Capture the cell that displays the provided text and extract its (X, Y) central coordinate. 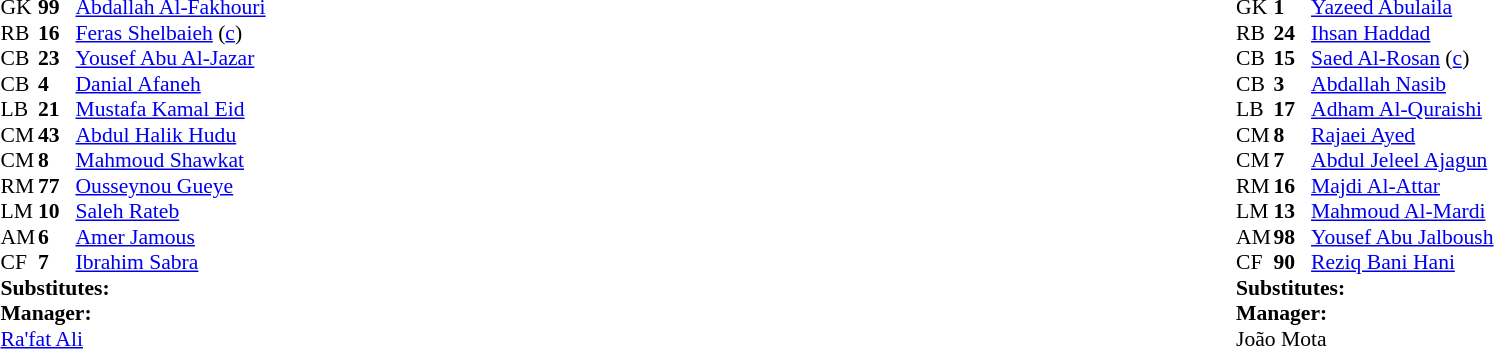
Mustafa Kamal Eid (171, 109)
Rajaei Ayed (1402, 135)
Mahmoud Al-Mardi (1402, 211)
3 (1293, 84)
Abdallah Nasib (1402, 84)
Feras Shelbaieh (c) (171, 33)
Ousseynou Gueye (171, 186)
Ihsan Haddad (1402, 33)
Mahmoud Shawkat (171, 161)
17 (1293, 109)
Abdul Jeleel Ajagun (1402, 161)
Yousef Abu Al-Jazar (171, 59)
24 (1293, 33)
90 (1293, 263)
Majdi Al-Attar (1402, 186)
77 (57, 186)
13 (1293, 211)
Reziq Bani Hani (1402, 263)
Saed Al-Rosan (c) (1402, 59)
Saleh Rateb (171, 211)
4 (57, 84)
Adham Al-Quraishi (1402, 109)
23 (57, 59)
Amer Jamous (171, 237)
15 (1293, 59)
Yousef Abu Jalboush (1402, 237)
Danial Afaneh (171, 84)
43 (57, 135)
21 (57, 109)
6 (57, 237)
Ibrahim Sabra (171, 263)
10 (57, 211)
Abdul Halik Hudu (171, 135)
98 (1293, 237)
